From the cell containing the given text, extract its center point as [x, y] coordinate. 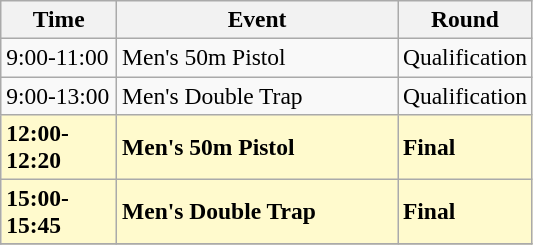
9:00-11:00 [59, 57]
Round [466, 19]
Time [59, 19]
Event [258, 19]
9:00-13:00 [59, 95]
12:00-12:20 [59, 146]
15:00-15:45 [59, 212]
